Provide the [x, y] coordinate of the cell's center where the given text is located.  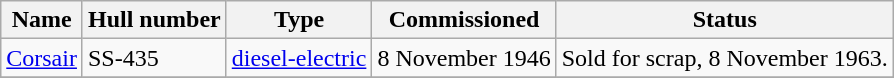
Hull number [154, 20]
8 November 1946 [464, 58]
Name [42, 20]
diesel-electric [299, 58]
SS-435 [154, 58]
Type [299, 20]
Corsair [42, 58]
Sold for scrap, 8 November 1963. [724, 58]
Commissioned [464, 20]
Status [724, 20]
